Extract the (x, y) coordinate from the center of the cell holding the provided text.  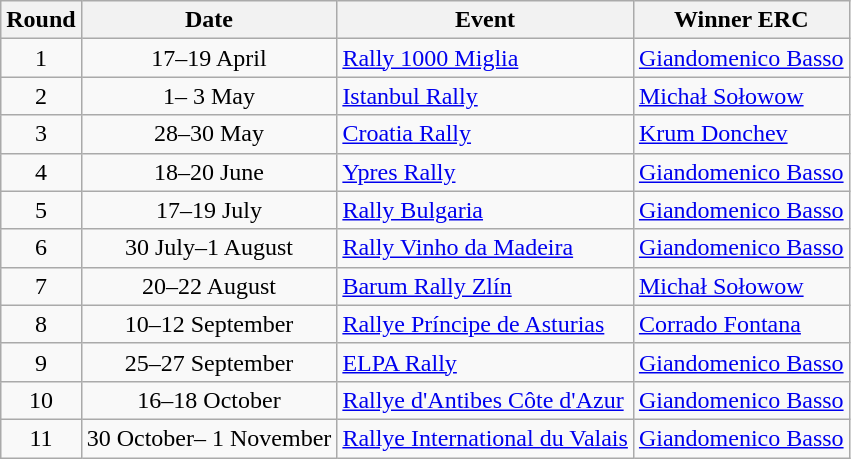
4 (41, 172)
11 (41, 438)
Barum Rally Zlín (486, 286)
30 October– 1 November (209, 438)
Rally 1000 Miglia (486, 58)
20–22 August (209, 286)
28–30 May (209, 134)
Date (209, 20)
8 (41, 324)
Rally Vinho da Madeira (486, 248)
Ypres Rally (486, 172)
Rallye Príncipe de Asturias (486, 324)
7 (41, 286)
1 (41, 58)
2 (41, 96)
Istanbul Rally (486, 96)
9 (41, 362)
25–27 September (209, 362)
10 (41, 400)
17–19 April (209, 58)
Croatia Rally (486, 134)
30 July–1 August (209, 248)
Rallye d'Antibes Côte d'Azur (486, 400)
18–20 June (209, 172)
6 (41, 248)
Rally Bulgaria (486, 210)
17–19 July (209, 210)
Rallye International du Valais (486, 438)
5 (41, 210)
Round (41, 20)
3 (41, 134)
Krum Donchev (741, 134)
Event (486, 20)
16–18 October (209, 400)
ELPA Rally (486, 362)
10–12 September (209, 324)
1– 3 May (209, 96)
Corrado Fontana (741, 324)
Winner ERC (741, 20)
